Output the [x, y] coordinate of the center of the cell containing the given text.  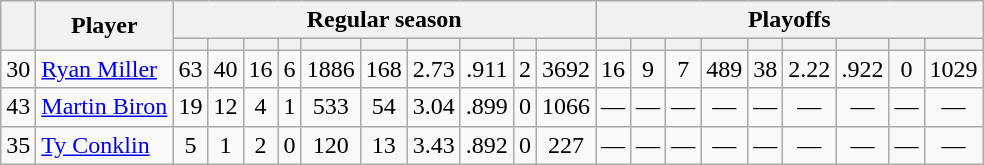
.892 [486, 145]
54 [384, 107]
13 [384, 145]
.922 [862, 69]
3.04 [434, 107]
489 [724, 69]
Regular season [384, 20]
Ryan Miller [104, 69]
120 [330, 145]
1066 [566, 107]
1029 [954, 69]
2.73 [434, 69]
Player [104, 26]
2.22 [810, 69]
227 [566, 145]
38 [766, 69]
40 [226, 69]
533 [330, 107]
12 [226, 107]
Ty Conklin [104, 145]
Playoffs [790, 20]
43 [18, 107]
3.43 [434, 145]
30 [18, 69]
1886 [330, 69]
5 [190, 145]
6 [290, 69]
.911 [486, 69]
7 [684, 69]
4 [260, 107]
3692 [566, 69]
9 [648, 69]
.899 [486, 107]
Martin Biron [104, 107]
63 [190, 69]
19 [190, 107]
35 [18, 145]
168 [384, 69]
